Output the (X, Y) coordinate of the center of the cell containing the given text.  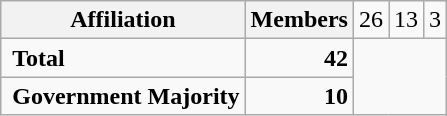
Total (123, 58)
26 (370, 20)
Government Majority (123, 96)
Affiliation (123, 20)
Members (299, 20)
10 (299, 96)
42 (299, 58)
3 (436, 20)
13 (406, 20)
